Scan for the cell matching the given text and deliver its [X, Y] coordinate at center. 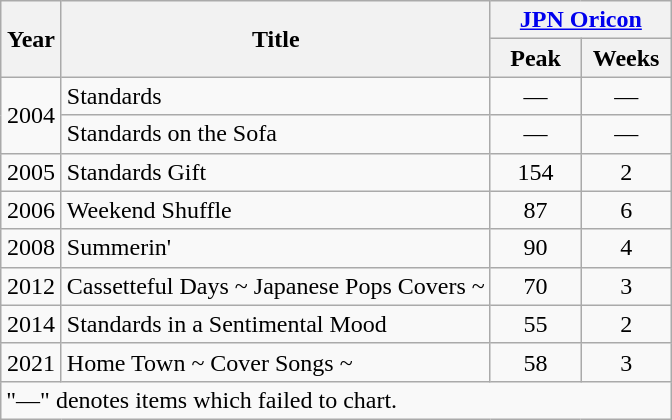
2006 [32, 210]
2004 [32, 115]
70 [536, 286]
Weekend Shuffle [276, 210]
Peak [536, 58]
90 [536, 248]
2008 [32, 248]
Standards [276, 96]
2014 [32, 324]
Home Town ~ Cover Songs ~ [276, 362]
58 [536, 362]
2021 [32, 362]
Title [276, 39]
Standards in a Sentimental Mood [276, 324]
2005 [32, 172]
Weeks [626, 58]
Cassetteful Days ~ Japanese Pops Covers ~ [276, 286]
4 [626, 248]
154 [536, 172]
6 [626, 210]
Summerin' [276, 248]
JPN Oricon [580, 20]
"—" denotes items which failed to chart. [336, 400]
Year [32, 39]
Standards on the Sofa [276, 134]
55 [536, 324]
87 [536, 210]
2012 [32, 286]
Standards Gift [276, 172]
